Extract the [x, y] coordinate from the center of the cell holding the provided text.  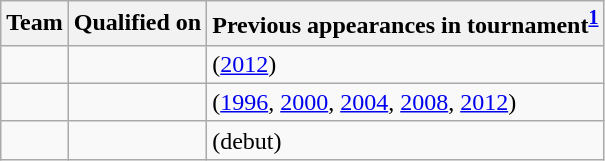
Team [35, 24]
(debut) [406, 140]
(1996, 2000, 2004, 2008, 2012) [406, 102]
Previous appearances in tournament1 [406, 24]
(2012) [406, 64]
Qualified on [137, 24]
